Scan for the cell matching the given text and deliver its (x, y) coordinate at center. 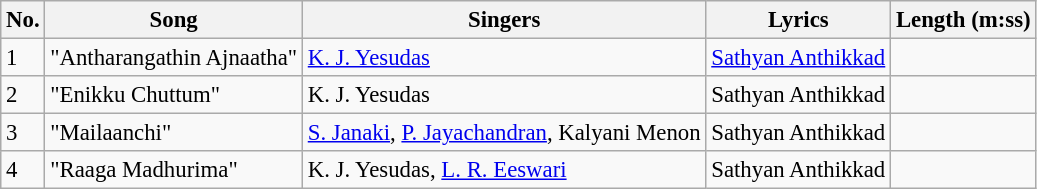
"Raaga Madhurima" (174, 170)
Singers (504, 20)
K. J. Yesudas, L. R. Eeswari (504, 170)
No. (23, 20)
"Antharangathin Ajnaatha" (174, 58)
Length (m:ss) (964, 20)
"Enikku Chuttum" (174, 95)
1 (23, 58)
2 (23, 95)
4 (23, 170)
Lyrics (798, 20)
3 (23, 133)
"Mailaanchi" (174, 133)
S. Janaki, P. Jayachandran, Kalyani Menon (504, 133)
Song (174, 20)
